From the cell containing the given text, extract its center point as (X, Y) coordinate. 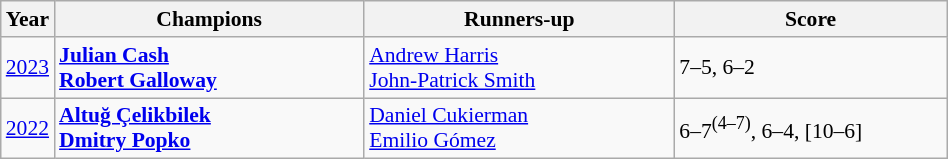
Score (810, 19)
Julian Cash Robert Galloway (209, 68)
Runners-up (519, 19)
Altuğ Çelikbilek Dmitry Popko (209, 128)
Year (28, 19)
7–5, 6–2 (810, 68)
Daniel Cukierman Emilio Gómez (519, 128)
Champions (209, 19)
2023 (28, 68)
2022 (28, 128)
Andrew Harris John-Patrick Smith (519, 68)
6–7(4–7), 6–4, [10–6] (810, 128)
